Extract the [x, y] coordinate from the center of the cell holding the provided text.  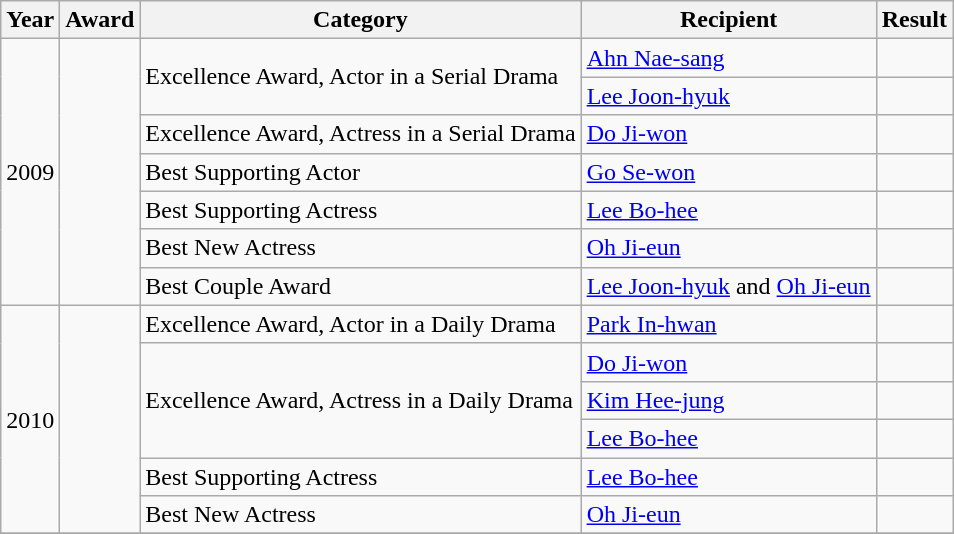
Best Couple Award [360, 286]
Park In-hwan [728, 324]
2009 [30, 172]
Excellence Award, Actress in a Daily Drama [360, 400]
Ahn Nae-sang [728, 58]
2010 [30, 419]
Recipient [728, 20]
Best Supporting Actor [360, 172]
Excellence Award, Actor in a Serial Drama [360, 77]
Lee Joon-hyuk [728, 96]
Go Se-won [728, 172]
Year [30, 20]
Result [914, 20]
Kim Hee-jung [728, 400]
Award [100, 20]
Lee Joon-hyuk and Oh Ji-eun [728, 286]
Excellence Award, Actor in a Daily Drama [360, 324]
Excellence Award, Actress in a Serial Drama [360, 134]
Category [360, 20]
